Detect which cell encompasses the target text, then output its [X, Y] center coordinate. 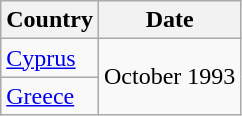
Greece [50, 96]
Country [50, 20]
Date [169, 20]
October 1993 [169, 77]
Cyprus [50, 58]
